Capture the cell that displays the provided text and extract its [x, y] central coordinate. 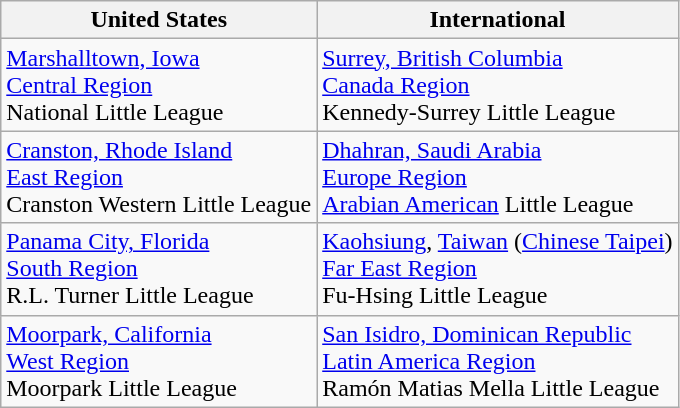
San Isidro, Dominican RepublicLatin America RegionRamón Matias Mella Little League [498, 361]
Dhahran, Saudi ArabiaEurope RegionArabian American Little League [498, 177]
United States [159, 20]
International [498, 20]
Panama City, FloridaSouth RegionR.L. Turner Little League [159, 269]
Surrey, British Columbia Canada RegionKennedy-Surrey Little League [498, 85]
Cranston, Rhode IslandEast RegionCranston Western Little League [159, 177]
Kaohsiung, Taiwan (Chinese Taipei)Far East RegionFu-Hsing Little League [498, 269]
Marshalltown, IowaCentral RegionNational Little League [159, 85]
Moorpark, CaliforniaWest RegionMoorpark Little League [159, 361]
